Determine the (x, y) coordinate at the center of the cell enclosing the given text.  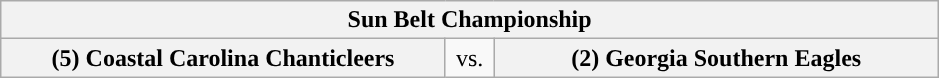
Sun Belt Championship (470, 20)
(5) Coastal Carolina Chanticleers (224, 58)
(2) Georgia Southern Eagles (716, 58)
vs. (470, 58)
